Output the (x, y) coordinate of the center of the cell containing the given text.  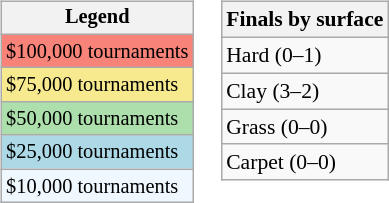
Carpet (0–0) (304, 162)
$50,000 tournaments (97, 119)
Clay (3–2) (304, 91)
$75,000 tournaments (97, 85)
$10,000 tournaments (97, 186)
$100,000 tournaments (97, 51)
Finals by surface (304, 20)
Hard (0–1) (304, 55)
Legend (97, 18)
Grass (0–0) (304, 127)
$25,000 tournaments (97, 152)
